Return the [x, y] coordinate for the center point of the cell that contains the specified text.  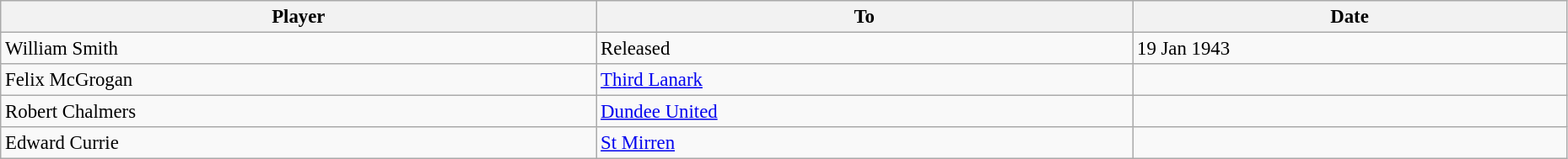
Dundee United [865, 112]
St Mirren [865, 143]
Third Lanark [865, 80]
Edward Currie [299, 143]
Date [1350, 17]
19 Jan 1943 [1350, 49]
Player [299, 17]
Robert Chalmers [299, 112]
Felix McGrogan [299, 80]
William Smith [299, 49]
Released [865, 49]
To [865, 17]
